Provide the [x, y] coordinate of the cell's center where the given text is located.  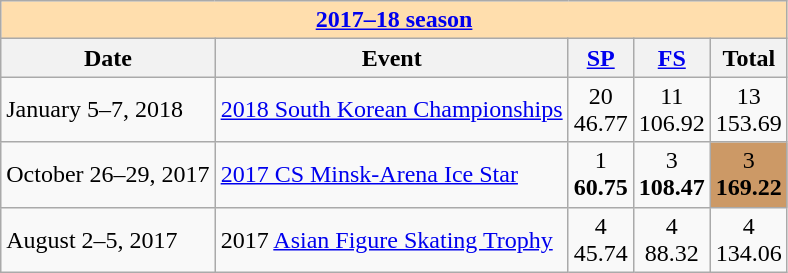
4 134.06 [748, 240]
FS [672, 58]
2018 South Korean Championships [392, 110]
3 108.47 [672, 174]
2017 CS Minsk-Arena Ice Star [392, 174]
2017 Asian Figure Skating Trophy [392, 240]
20 46.77 [600, 110]
Event [392, 58]
4 45.74 [600, 240]
2017–18 season [394, 20]
3 169.22 [748, 174]
11 106.92 [672, 110]
Total [748, 58]
August 2–5, 2017 [108, 240]
13 153.69 [748, 110]
October 26–29, 2017 [108, 174]
SP [600, 58]
4 88.32 [672, 240]
January 5–7, 2018 [108, 110]
Date [108, 58]
1 60.75 [600, 174]
